Pinpoint the cell where the given text exists, returning its [x, y] midpoint coordinate. 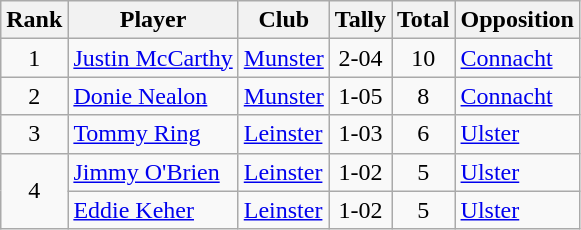
6 [424, 134]
3 [34, 134]
Justin McCarthy [153, 58]
2-04 [360, 58]
Tally [360, 20]
10 [424, 58]
Eddie Keher [153, 210]
Jimmy O'Brien [153, 172]
2 [34, 96]
1 [34, 58]
Opposition [517, 20]
Donie Nealon [153, 96]
Player [153, 20]
Tommy Ring [153, 134]
Rank [34, 20]
1-05 [360, 96]
Club [284, 20]
8 [424, 96]
1-03 [360, 134]
4 [34, 191]
Total [424, 20]
